Detect which cell encompasses the target text, then output its [X, Y] center coordinate. 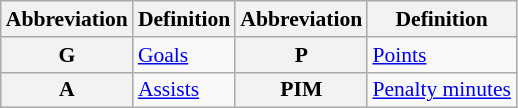
P [301, 55]
Points [442, 55]
Goals [184, 55]
A [67, 90]
Penalty minutes [442, 90]
G [67, 55]
Assists [184, 90]
PIM [301, 90]
